Provide the [x, y] coordinate of the cell's center where the given text is located.  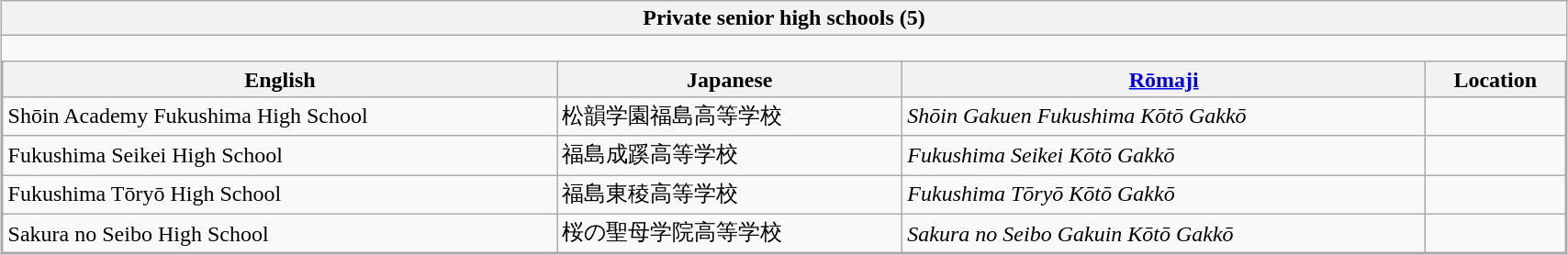
松韻学園福島高等学校 [730, 116]
Fukushima Seikei High School [280, 156]
福島成蹊高等学校 [730, 156]
Rōmaji [1164, 79]
Location [1495, 79]
Fukushima Tōryō Kōtō Gakkō [1164, 194]
福島東稜高等学校 [730, 194]
Sakura no Seibo Gakuin Kōtō Gakkō [1164, 233]
Shōin Academy Fukushima High School [280, 116]
Private senior high schools (5) [784, 18]
Sakura no Seibo High School [280, 233]
Shōin Gakuen Fukushima Kōtō Gakkō [1164, 116]
Fukushima Seikei Kōtō Gakkō [1164, 156]
Japanese [730, 79]
English [280, 79]
桜の聖母学院高等学校 [730, 233]
Fukushima Tōryō High School [280, 194]
